From the cell containing the given text, extract its center point as (X, Y) coordinate. 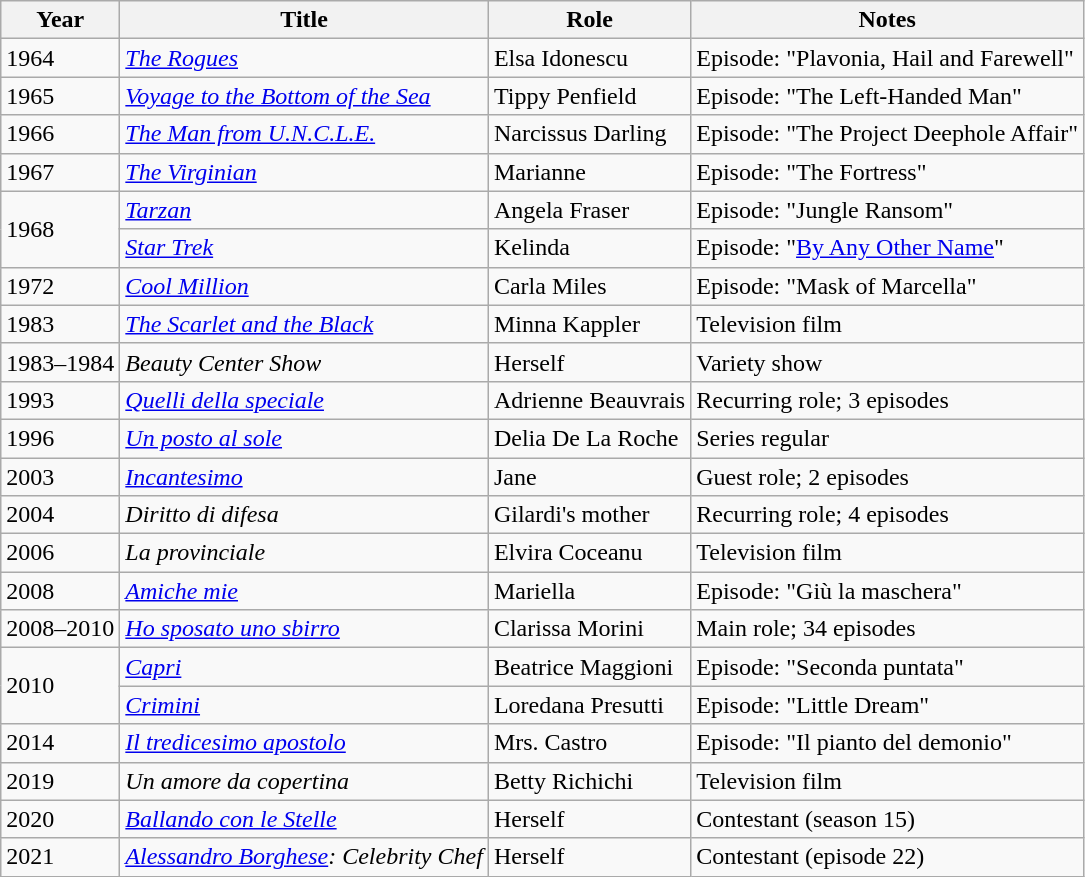
1993 (60, 400)
Crimini (304, 705)
Star Trek (304, 248)
Episode: "Little Dream" (888, 705)
Incantesimo (304, 477)
Episode: "Jungle Ransom" (888, 210)
2014 (60, 743)
1968 (60, 229)
Mrs. Castro (589, 743)
Tarzan (304, 210)
Clarissa Morini (589, 629)
2008–2010 (60, 629)
Beauty Center Show (304, 362)
2021 (60, 857)
2020 (60, 819)
Gilardi's mother (589, 515)
Variety show (888, 362)
Capri (304, 667)
Loredana Presutti (589, 705)
Un posto al sole (304, 438)
Delia De La Roche (589, 438)
Episode: "Seconda puntata" (888, 667)
The Rogues (304, 58)
Recurring role; 3 episodes (888, 400)
Amiche mie (304, 591)
2003 (60, 477)
Quelli della speciale (304, 400)
1983 (60, 324)
Main role; 34 episodes (888, 629)
Episode: "Plavonia, Hail and Farewell" (888, 58)
Episode: "The Fortress" (888, 172)
Jane (589, 477)
La provinciale (304, 553)
Elvira Coceanu (589, 553)
Mariella (589, 591)
Elsa Idonescu (589, 58)
Marianne (589, 172)
1972 (60, 286)
1967 (60, 172)
Ho sposato uno sbirro (304, 629)
Guest role; 2 episodes (888, 477)
1983–1984 (60, 362)
Recurring role; 4 episodes (888, 515)
Betty Richichi (589, 781)
Notes (888, 20)
Series regular (888, 438)
Diritto di difesa (304, 515)
Episode: "Il pianto del demonio" (888, 743)
Episode: "The Left-Handed Man" (888, 96)
Tippy Penfield (589, 96)
Episode: "The Project Deephole Affair" (888, 134)
Episode: "By Any Other Name" (888, 248)
Narcissus Darling (589, 134)
Ballando con le Stelle (304, 819)
Un amore da copertina (304, 781)
The Man from U.N.C.L.E. (304, 134)
Contestant (episode 22) (888, 857)
The Virginian (304, 172)
1964 (60, 58)
2019 (60, 781)
2010 (60, 686)
Kelinda (589, 248)
Adrienne Beauvrais (589, 400)
Beatrice Maggioni (589, 667)
Minna Kappler (589, 324)
1996 (60, 438)
The Scarlet and the Black (304, 324)
Contestant (season 15) (888, 819)
Il tredicesimo apostolo (304, 743)
1966 (60, 134)
Angela Fraser (589, 210)
2004 (60, 515)
2006 (60, 553)
1965 (60, 96)
Carla Miles (589, 286)
Episode: "Mask of Marcella" (888, 286)
Cool Million (304, 286)
Title (304, 20)
Year (60, 20)
Alessandro Borghese: Celebrity Chef (304, 857)
Voyage to the Bottom of the Sea (304, 96)
Role (589, 20)
2008 (60, 591)
Episode: "Giù la maschera" (888, 591)
